Pinpoint the cell where the given text exists, returning its [x, y] midpoint coordinate. 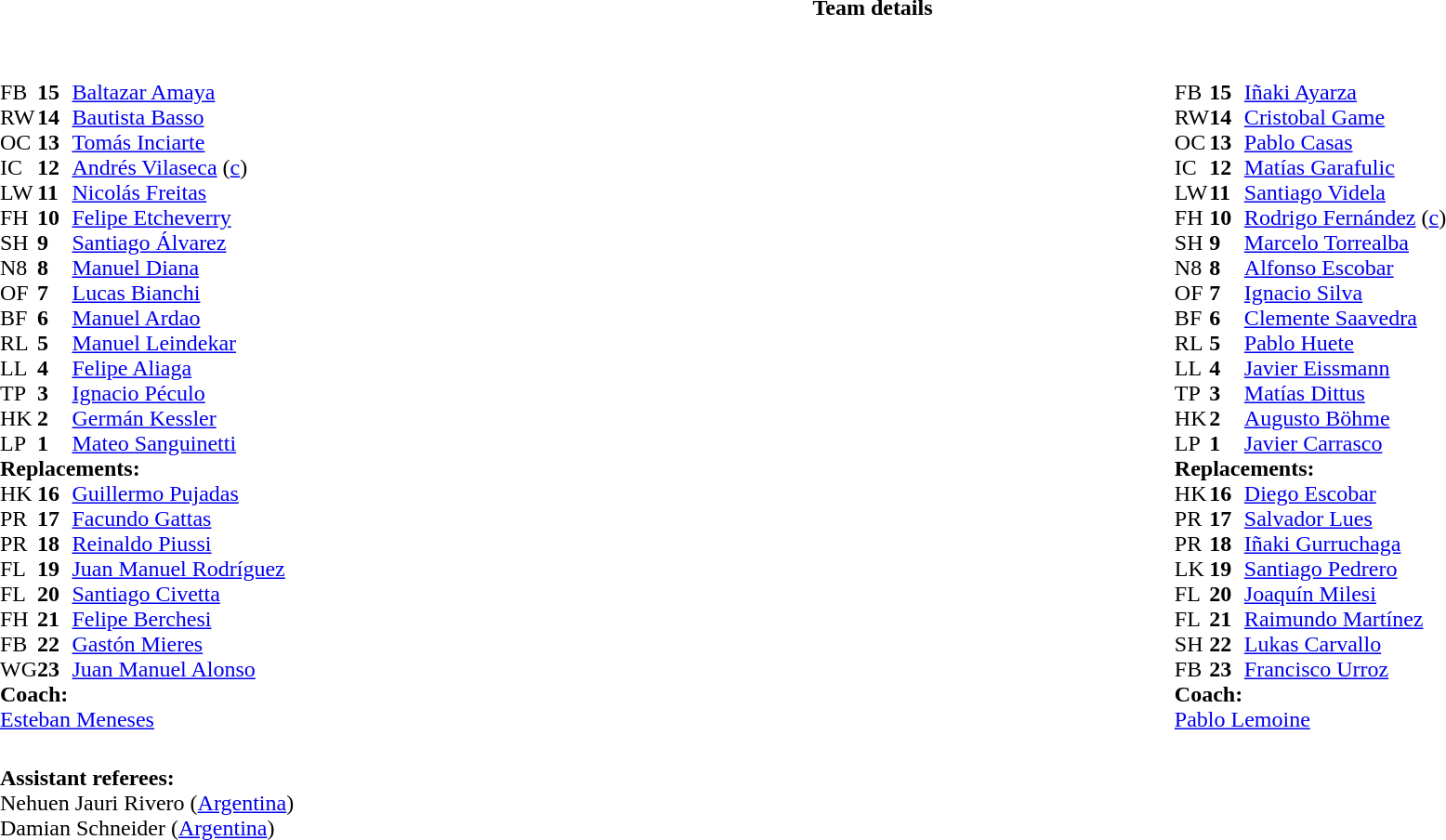
Pablo Casas [1346, 143]
Ignacio Silva [1346, 294]
Mateo Sanguinetti [178, 444]
Santiago Civetta [178, 595]
Santiago Videla [1346, 193]
Pablo Huete [1346, 344]
Alfonso Escobar [1346, 268]
Javier Eissmann [1346, 368]
Guillermo Pujadas [178, 494]
Javier Carrasco [1346, 444]
Salvador Lues [1346, 518]
Marcelo Torrealba [1346, 243]
Manuel Diana [178, 268]
Matías Garafulic [1346, 167]
Francisco Urroz [1346, 669]
Felipe Etcheverry [178, 217]
Bautista Basso [178, 117]
Nicolás Freitas [178, 193]
Rodrigo Fernández (c) [1346, 217]
Germán Kessler [178, 418]
Andrés Vilaseca (c) [178, 167]
Santiago Álvarez [178, 243]
Iñaki Gurruchaga [1346, 545]
Pablo Lemoine [1310, 719]
WG [19, 669]
Matías Dittus [1346, 394]
Facundo Gattas [178, 518]
Diego Escobar [1346, 494]
LK [1192, 569]
Gastón Mieres [178, 645]
Felipe Berchesi [178, 619]
Reinaldo Piussi [178, 545]
Manuel Leindekar [178, 344]
Raimundo Martínez [1346, 619]
Baltazar Amaya [178, 93]
Manuel Ardao [178, 318]
Felipe Aliaga [178, 368]
Iñaki Ayarza [1346, 93]
Santiago Pedrero [1346, 569]
Lucas Bianchi [178, 294]
Ignacio Péculo [178, 394]
Clemente Saavedra [1346, 318]
Tomás Inciarte [178, 143]
Lukas Carvallo [1346, 645]
Juan Manuel Rodríguez [178, 569]
Cristobal Game [1346, 117]
Esteban Meneses [143, 719]
Juan Manuel Alonso [178, 669]
Joaquín Milesi [1346, 595]
Augusto Böhme [1346, 418]
